Capture the cell that displays the provided text and extract its [x, y] central coordinate. 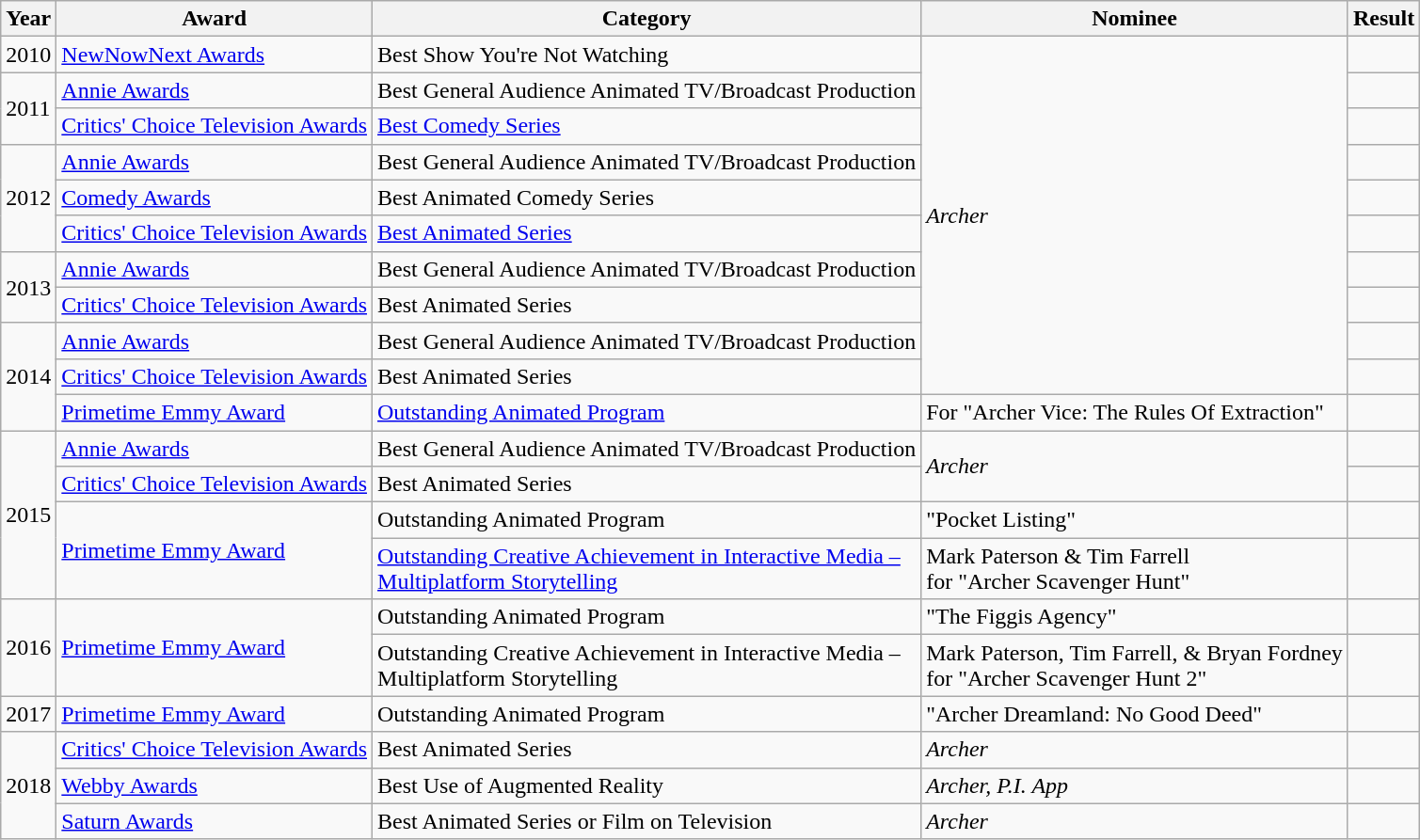
Saturn Awards [215, 821]
2018 [28, 785]
Best Comedy Series [647, 126]
Nominee [1135, 19]
2015 [28, 515]
Category [647, 19]
Best Animated Series or Film on Television [647, 821]
Award [215, 19]
Best Animated Comedy Series [647, 198]
Mark Paterson, Tim Farrell, & Bryan Fordneyfor "Archer Scavenger Hunt 2" [1135, 666]
Result [1383, 19]
2012 [28, 198]
2010 [28, 55]
Year [28, 19]
2011 [28, 108]
NewNowNext Awards [215, 55]
"Archer Dreamland: No Good Deed" [1135, 714]
Webby Awards [215, 785]
2016 [28, 647]
Best Show You're Not Watching [647, 55]
"The Figgis Agency" [1135, 617]
"Pocket Listing" [1135, 520]
Comedy Awards [215, 198]
Mark Paterson & Tim Farrellfor "Archer Scavenger Hunt" [1135, 568]
For "Archer Vice: The Rules Of Extraction" [1135, 412]
Archer, P.I. App [1135, 785]
2014 [28, 376]
Best Use of Augmented Reality [647, 785]
2017 [28, 714]
2013 [28, 287]
